Determine the (x, y) coordinate at the center of the cell enclosing the given text.  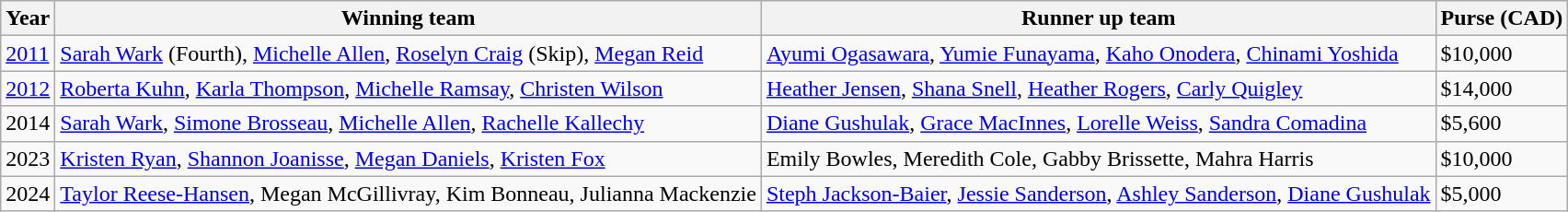
Kristen Ryan, Shannon Joanisse, Megan Daniels, Kristen Fox (409, 159)
$5,000 (1502, 194)
Year (28, 18)
2023 (28, 159)
Heather Jensen, Shana Snell, Heather Rogers, Carly Quigley (1099, 88)
Emily Bowles, Meredith Cole, Gabby Brissette, Mahra Harris (1099, 159)
Steph Jackson-Baier, Jessie Sanderson, Ashley Sanderson, Diane Gushulak (1099, 194)
Taylor Reese-Hansen, Megan McGillivray, Kim Bonneau, Julianna Mackenzie (409, 194)
2011 (28, 53)
Winning team (409, 18)
Diane Gushulak, Grace MacInnes, Lorelle Weiss, Sandra Comadina (1099, 124)
Purse (CAD) (1502, 18)
Roberta Kuhn, Karla Thompson, Michelle Ramsay, Christen Wilson (409, 88)
Sarah Wark (Fourth), Michelle Allen, Roselyn Craig (Skip), Megan Reid (409, 53)
2024 (28, 194)
Runner up team (1099, 18)
Sarah Wark, Simone Brosseau, Michelle Allen, Rachelle Kallechy (409, 124)
$14,000 (1502, 88)
Ayumi Ogasawara, Yumie Funayama, Kaho Onodera, Chinami Yoshida (1099, 53)
$5,600 (1502, 124)
2014 (28, 124)
2012 (28, 88)
